Locate the cell with the specified text and output its (x, y) center coordinate. 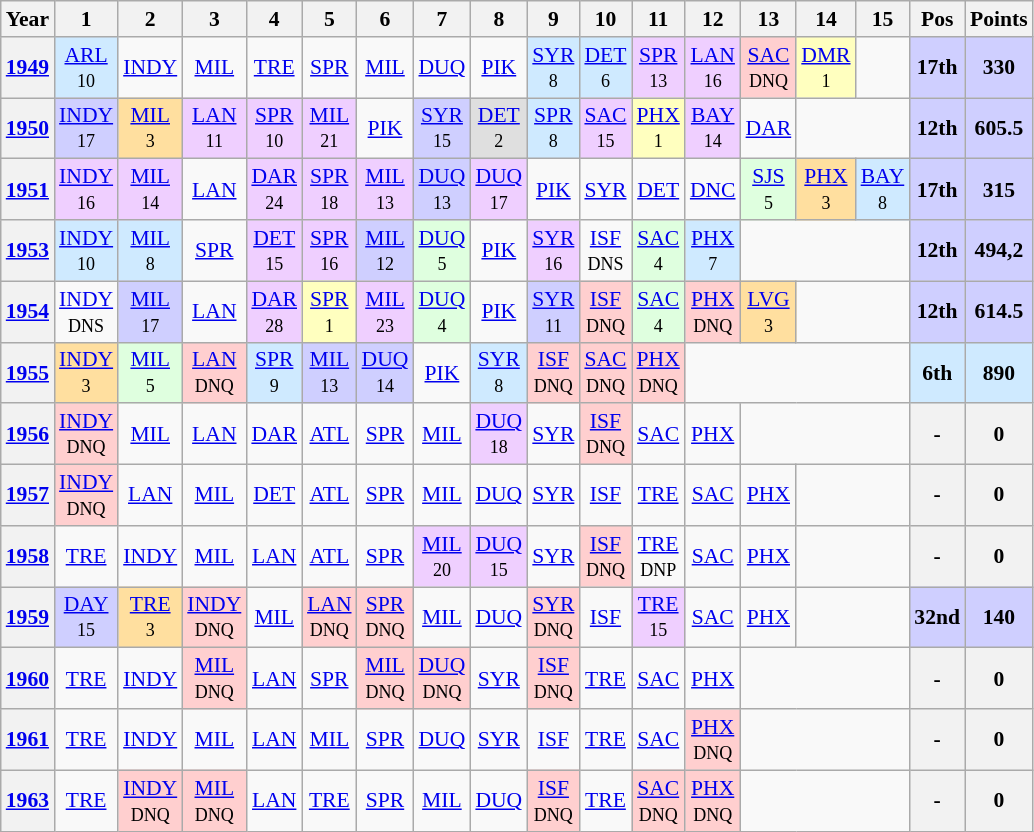
890 (999, 372)
BAY8 (883, 190)
12 (713, 19)
1 (86, 19)
13 (769, 19)
9 (553, 19)
SPR10 (274, 128)
ISFDNS (605, 250)
INDY17 (86, 128)
MIL5 (150, 372)
DUQ13 (442, 190)
DET6 (605, 68)
Points (999, 19)
11 (658, 19)
MIL21 (329, 128)
DAR24 (274, 190)
SAC15 (605, 128)
LAN11 (214, 128)
DNC (713, 190)
MIL17 (150, 312)
DUQ18 (498, 434)
DMR1 (826, 68)
MIL20 (442, 556)
2 (150, 19)
10 (605, 19)
1957 (28, 496)
1961 (28, 740)
Pos (937, 19)
TRE15 (658, 618)
PHX3 (826, 190)
DUQ15 (498, 556)
SPR8 (553, 128)
PHX1 (658, 128)
1955 (28, 372)
INDYDNS (86, 312)
SPR18 (329, 190)
1960 (28, 678)
DUQ5 (442, 250)
DUQ14 (386, 372)
1959 (28, 618)
140 (999, 618)
LAN16 (713, 68)
DUQ17 (498, 190)
MIL23 (386, 312)
7 (442, 19)
SYR16 (553, 250)
INDY10 (86, 250)
MIL14 (150, 190)
DUQ4 (442, 312)
1963 (28, 800)
SYR11 (553, 312)
MIL3 (150, 128)
DAR28 (274, 312)
INDY16 (86, 190)
SPRDNQ (386, 618)
1953 (28, 250)
330 (999, 68)
MIL12 (386, 250)
MIL8 (150, 250)
DAY15 (86, 618)
1954 (28, 312)
LVG3 (769, 312)
PHX7 (713, 250)
1950 (28, 128)
TRE3 (150, 618)
32nd (937, 618)
1956 (28, 434)
494,2 (999, 250)
SPR16 (329, 250)
TREDNP (658, 556)
4 (274, 19)
SYRDNQ (553, 618)
315 (999, 190)
DET15 (274, 250)
1951 (28, 190)
DUQDNQ (442, 678)
1958 (28, 556)
14 (826, 19)
ARL10 (86, 68)
SJS5 (769, 190)
1949 (28, 68)
614.5 (999, 312)
6 (386, 19)
DET2 (498, 128)
5 (329, 19)
15 (883, 19)
605.5 (999, 128)
SPR9 (274, 372)
6th (937, 372)
SPR13 (658, 68)
INDY3 (86, 372)
8 (498, 19)
3 (214, 19)
SYR15 (442, 128)
Year (28, 19)
SPR1 (329, 312)
BAY14 (713, 128)
